Identify which cell holds the provided text, then report its (x, y) central coordinate. 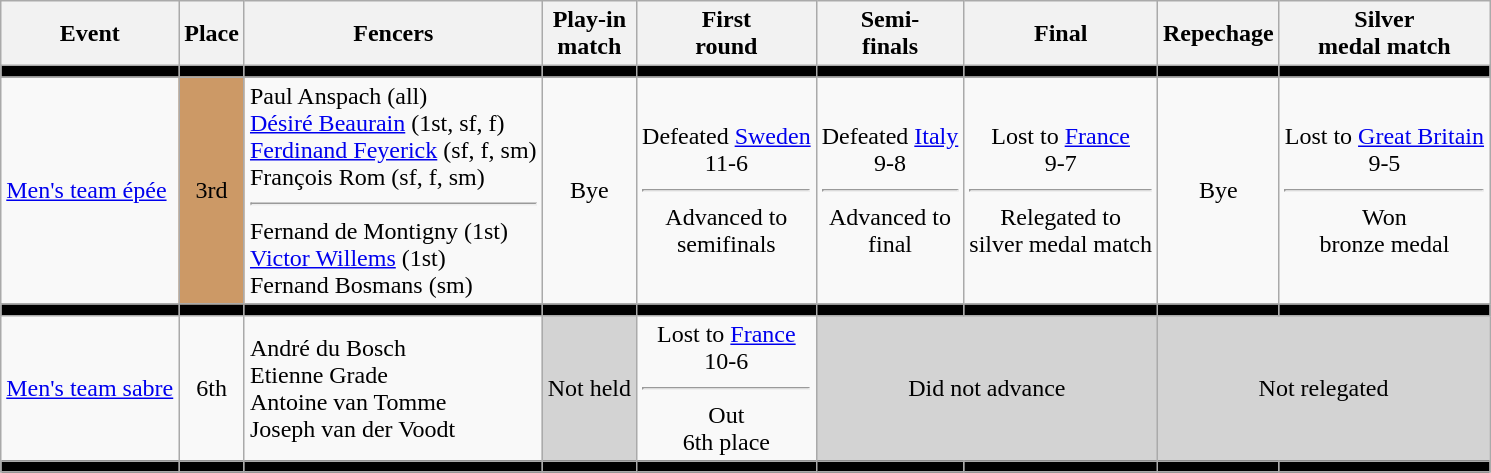
Defeated Italy 9-8 Advanced to final (890, 190)
3rd (212, 190)
Fencers (393, 34)
Repechage (1218, 34)
First round (727, 34)
Did not advance (986, 388)
Play-in match (589, 34)
Men's team sabre (90, 388)
Men's team épée (90, 190)
Lost to Great Britain 9-5 Won bronze medal (1384, 190)
Defeated Sweden 11-6 Advanced to semifinals (727, 190)
Place (212, 34)
André du Bosch Etienne Grade Antoine van Tomme Joseph van der Voodt (393, 388)
Final (1061, 34)
Not held (589, 388)
Event (90, 34)
Not relegated (1323, 388)
Semi-finals (890, 34)
Lost to France 10-6 Out 6th place (727, 388)
Lost to France 9-7 Relegated to silver medal match (1061, 190)
Silver medal match (1384, 34)
6th (212, 388)
